Identify which cell holds the provided text, then report its (x, y) central coordinate. 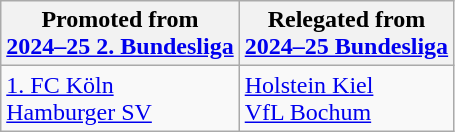
Relegated from2024–25 Bundesliga (346, 34)
Holstein KielVfL Bochum (346, 98)
Promoted from2024–25 2. Bundesliga (120, 34)
1. FC KölnHamburger SV (120, 98)
